Return [x, y] of the center of cell containing provided text 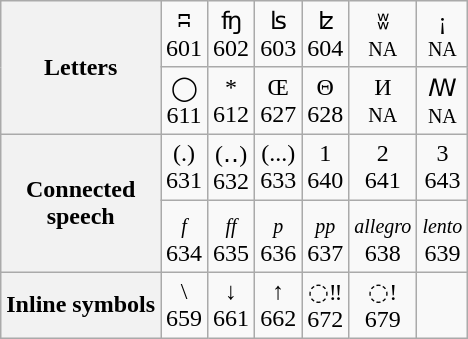
ʪ 603 [278, 34]
Œ 627 [278, 100]
Inline symbols [81, 306]
◯ 611 [184, 100]
(...) 633 [278, 168]
\ 659 [184, 306]
↓ 661 [232, 306]
1 640 [326, 168]
Θ 628 [326, 100]
pp 637 [326, 236]
◌! 679 [383, 306]
ʬ NA [383, 34]
* 612 [232, 100]
2 641 [383, 168]
¡ NA [442, 34]
ʩ 602 [232, 34]
lento 639 [442, 236]
3 643 [442, 168]
p 636 [278, 236]
◌‼ 672 [326, 306]
Letters [81, 68]
(‥) 632 [232, 168]
Connected speech [81, 203]
И NA [383, 100]
allegro 638 [383, 236]
f 634 [184, 236]
ʭ 601 [184, 34]
ff 635 [232, 236]
ꟿ NA [442, 100]
↑ 662 [278, 306]
(.) 631 [184, 168]
ʫ 604 [326, 34]
